Return the (X, Y) coordinate for the center point of the cell that contains the specified text.  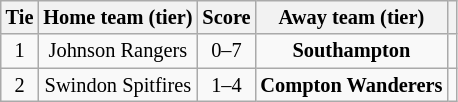
Swindon Spitfires (118, 85)
Johnson Rangers (118, 51)
Compton Wanderers (351, 85)
0–7 (226, 51)
Southampton (351, 51)
1–4 (226, 85)
2 (20, 85)
Away team (tier) (351, 17)
Tie (20, 17)
1 (20, 51)
Home team (tier) (118, 17)
Score (226, 17)
